Capture the cell that displays the provided text and extract its [X, Y] central coordinate. 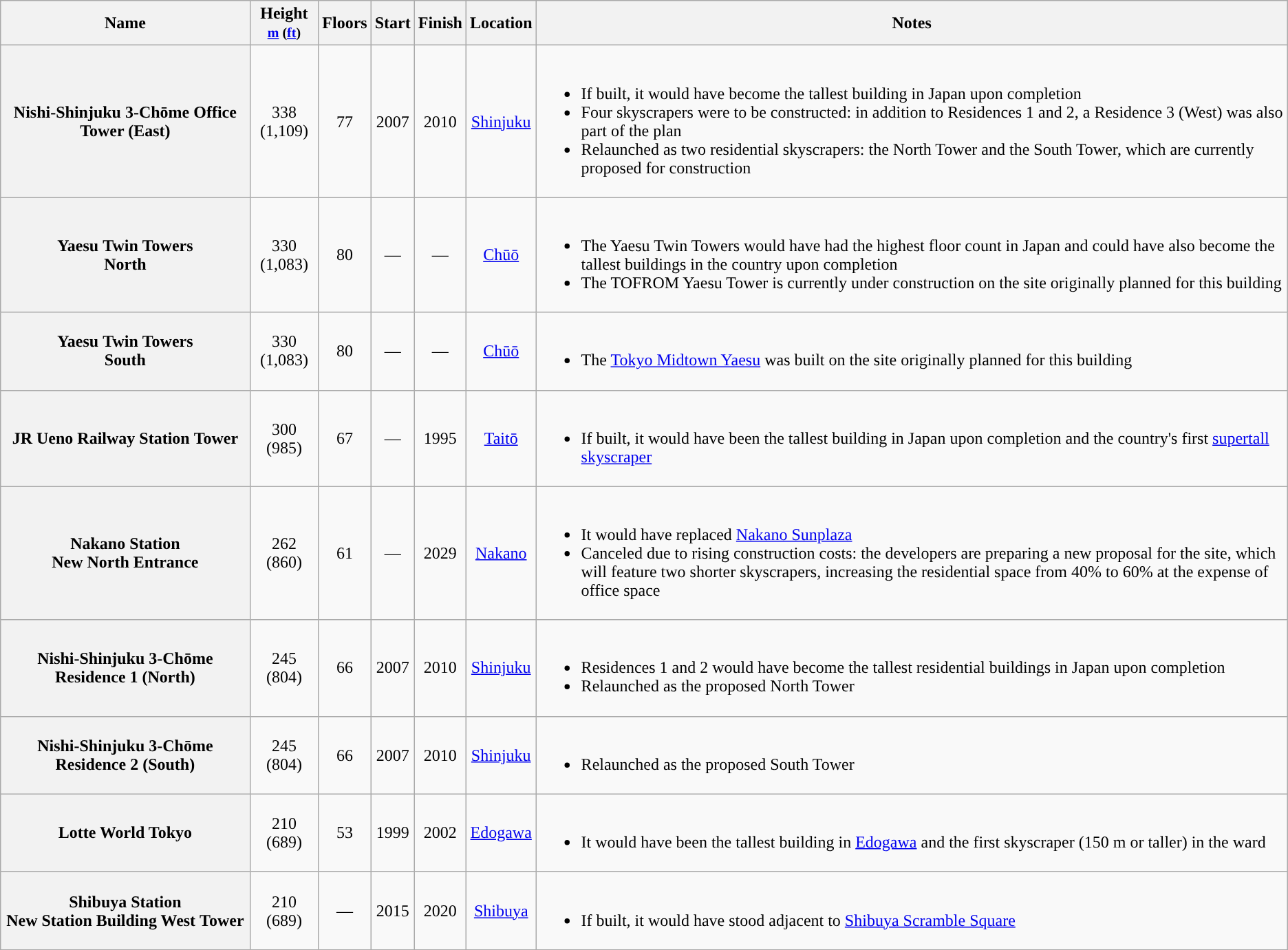
338 (1,109) [284, 121]
Taitō [501, 438]
Nishi-Shinjuku 3-Chōme Residence 2 (South) [125, 755]
1995 [440, 438]
Location [501, 23]
Nakano [501, 553]
Shibuya Station New Station Building West Tower [125, 911]
Heightm (ft) [284, 23]
Lotte World Tokyo [125, 832]
2029 [440, 553]
The Tokyo Midtown Yaesu was built on the site originally planned for this building [912, 351]
Floors [345, 23]
Edogawa [501, 832]
2002 [440, 832]
If built, it would have stood adjacent to Shibuya Scramble Square [912, 911]
Notes [912, 23]
Nishi-Shinjuku 3-Chōme Office Tower (East) [125, 121]
Name [125, 23]
262 (860) [284, 553]
61 [345, 553]
77 [345, 121]
Shibuya [501, 911]
Nakano Station New North Entrance [125, 553]
Finish [440, 23]
Nishi-Shinjuku 3-Chōme Residence 1 (North) [125, 668]
If built, it would have been the tallest building in Japan upon completion and the country's first supertall skyscraper [912, 438]
Yaesu Twin Towers North [125, 255]
300 (985) [284, 438]
67 [345, 438]
2015 [392, 911]
It would have been the tallest building in Edogawa and the first skyscraper (150 m or taller) in the ward [912, 832]
Yaesu Twin Towers South [125, 351]
Residences 1 and 2 would have become the tallest residential buildings in Japan upon completionRelaunched as the proposed North Tower [912, 668]
Start [392, 23]
1999 [392, 832]
2020 [440, 911]
JR Ueno Railway Station Tower [125, 438]
53 [345, 832]
Relaunched as the proposed South Tower [912, 755]
